Locate the cell with the specified text and output its [x, y] center coordinate. 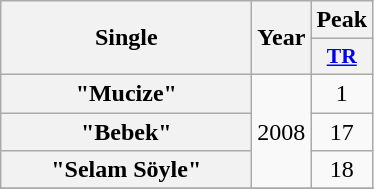
TR [342, 57]
1 [342, 93]
"Selam Söyle" [126, 170]
"Bebek" [126, 131]
2008 [282, 131]
Single [126, 38]
17 [342, 131]
"Mucize" [126, 93]
Peak [342, 20]
18 [342, 170]
Year [282, 38]
